Return the (X, Y) coordinate for the center point of the cell that contains the specified text.  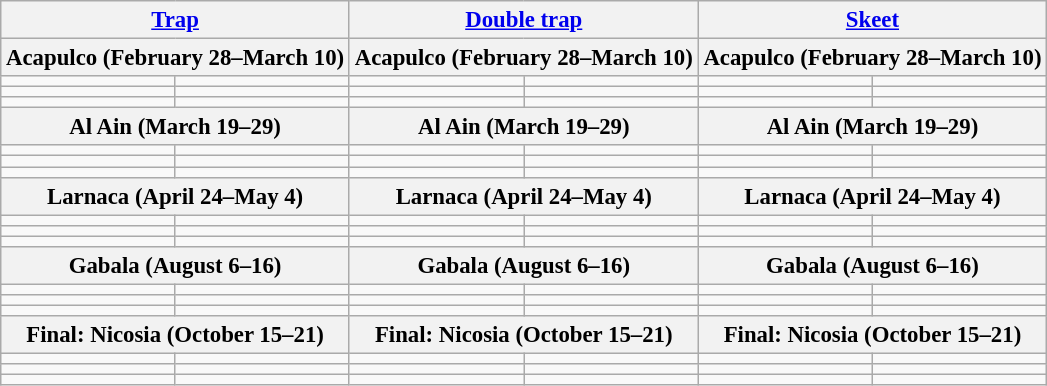
Skeet (872, 20)
Double trap (524, 20)
Trap (176, 20)
